Capture the cell that displays the provided text and extract its [X, Y] central coordinate. 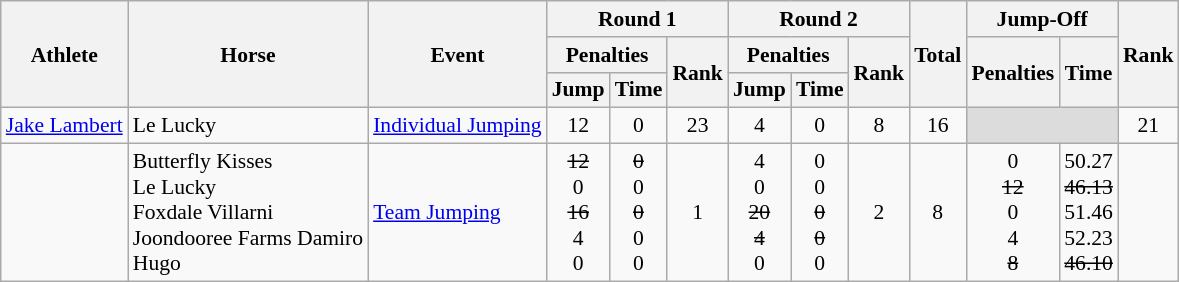
Athlete [64, 54]
16 [938, 126]
1201640 [578, 213]
Round 1 [638, 19]
Le Lucky [248, 126]
Individual Jumping [458, 126]
Jake Lambert [64, 126]
Round 2 [818, 19]
Event [458, 54]
012048 [1012, 213]
2 [880, 213]
12 [578, 126]
402040 [760, 213]
21 [1148, 126]
50.2746.1351.4652.2346.10 [1088, 213]
Butterfly KissesLe LuckyFoxdale VillarniJoondooree Farms DamiroHugo [248, 213]
Total [938, 54]
23 [698, 126]
4 [760, 126]
Team Jumping [458, 213]
Horse [248, 54]
Jump-Off [1042, 19]
1 [698, 213]
